Identify which cell holds the provided text, then report its [X, Y] central coordinate. 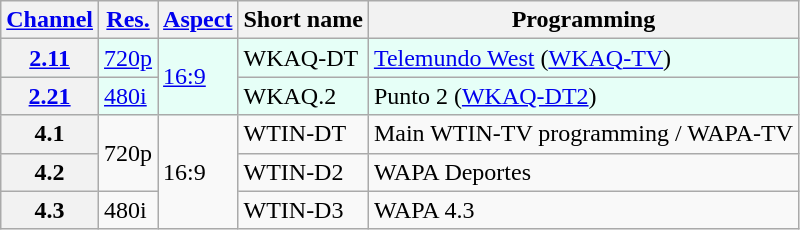
Programming [583, 20]
WKAQ.2 [303, 96]
WTIN-D2 [303, 172]
Aspect [198, 20]
4.3 [50, 210]
4.2 [50, 172]
WAPA 4.3 [583, 210]
Telemundo West (WKAQ-TV) [583, 58]
Punto 2 (WKAQ-DT2) [583, 96]
Main WTIN-TV programming / WAPA-TV [583, 134]
2.21 [50, 96]
4.1 [50, 134]
Short name [303, 20]
Channel [50, 20]
WTIN-DT [303, 134]
WAPA Deportes [583, 172]
WKAQ-DT [303, 58]
Res. [128, 20]
2.11 [50, 58]
WTIN-D3 [303, 210]
